Extract the [X, Y] coordinate from the center of the cell holding the provided text.  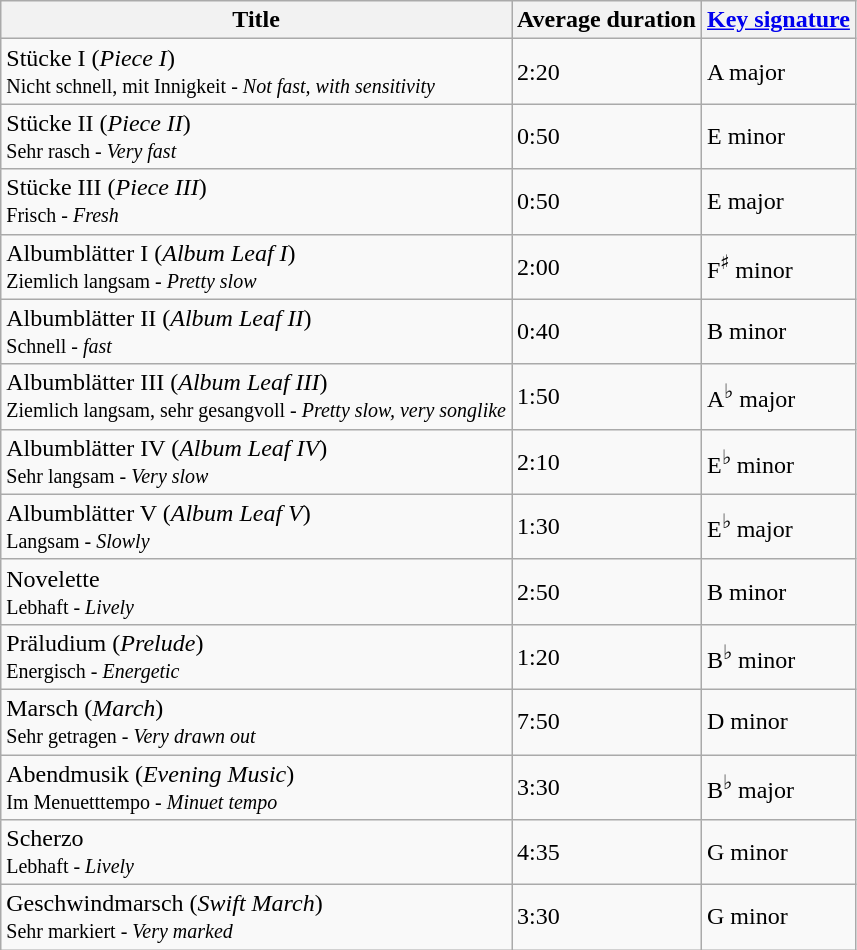
7:50 [607, 722]
Abendmusik (Evening Music) Im Menuetttempo - Minuet tempo [256, 786]
B♭ minor [778, 656]
B♭ major [778, 786]
Marsch (March) Sehr getragen - Very drawn out [256, 722]
Title [256, 20]
Stücke I (Piece I) Nicht schnell, mit Innigkeit - Not fast, with sensitivity [256, 72]
Novelette Lebhaft - Lively [256, 592]
Albumblätter I (Album Leaf I) Ziemlich langsam - Pretty slow [256, 266]
A♭ major [778, 396]
Albumblätter IV (Album Leaf IV) Sehr langsam - Very slow [256, 462]
F♯ minor [778, 266]
Präludium (Prelude) Energisch - Energetic [256, 656]
E♭ major [778, 526]
Stücke II (Piece II)Sehr rasch - Very fast [256, 136]
E♭ minor [778, 462]
Albumblätter III (Album Leaf III) Ziemlich langsam, sehr gesangvoll - Pretty slow, very songlike [256, 396]
Geschwindmarsch (Swift March) Sehr markiert - Very marked [256, 918]
2:00 [607, 266]
E minor [778, 136]
0:40 [607, 332]
1:20 [607, 656]
Albumblätter II (Album Leaf II) Schnell - fast [256, 332]
D minor [778, 722]
1:50 [607, 396]
A major [778, 72]
Key signature [778, 20]
Scherzo Lebhaft - Lively [256, 852]
Average duration [607, 20]
1:30 [607, 526]
Albumblätter V (Album Leaf V) Langsam - Slowly [256, 526]
2:20 [607, 72]
Stücke III (Piece III) Frisch - Fresh [256, 202]
E major [778, 202]
2:10 [607, 462]
2:50 [607, 592]
4:35 [607, 852]
